Pinpoint the cell where the given text exists, returning its [x, y] midpoint coordinate. 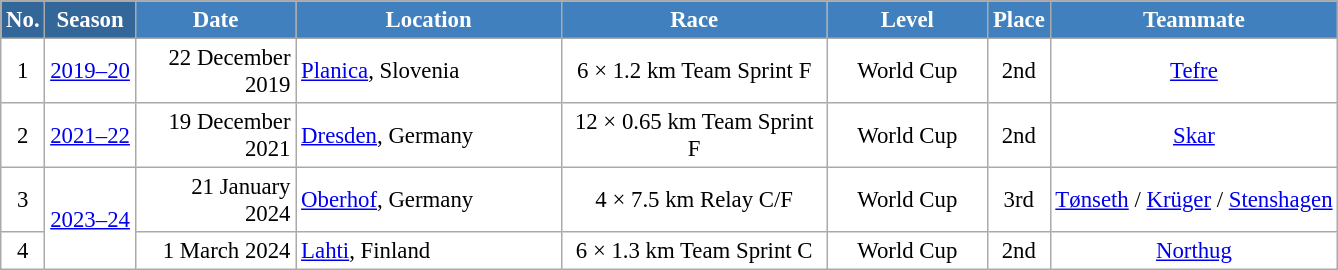
Season [90, 20]
No. [23, 20]
2021–22 [90, 136]
3 [23, 200]
Planica, Slovenia [429, 72]
2019–20 [90, 72]
Tønseth / Krüger / Stenshagen [1194, 200]
6 × 1.2 km Team Sprint F [694, 72]
Place [1019, 20]
Oberhof, Germany [429, 200]
Lahti, Finland [429, 251]
Location [429, 20]
19 December 2021 [216, 136]
21 January 2024 [216, 200]
2023–24 [90, 219]
1 March 2024 [216, 251]
Skar [1194, 136]
1 [23, 72]
12 × 0.65 km Team Sprint F [694, 136]
6 × 1.3 km Team Sprint C [694, 251]
Date [216, 20]
Race [694, 20]
4 [23, 251]
Teammate [1194, 20]
Tefre [1194, 72]
Northug [1194, 251]
Level [908, 20]
3rd [1019, 200]
Dresden, Germany [429, 136]
4 × 7.5 km Relay C/F [694, 200]
2 [23, 136]
22 December 2019 [216, 72]
